Locate the cell with the specified text and output its [X, Y] center coordinate. 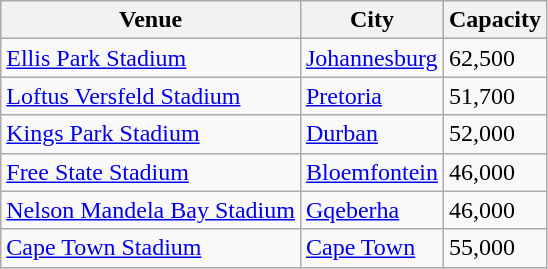
City [372, 20]
51,700 [494, 96]
Venue [151, 20]
Cape Town Stadium [151, 248]
62,500 [494, 58]
Nelson Mandela Bay Stadium [151, 210]
Bloemfontein [372, 172]
Capacity [494, 20]
Johannesburg [372, 58]
Gqeberha [372, 210]
Loftus Versfeld Stadium [151, 96]
55,000 [494, 248]
Pretoria [372, 96]
Cape Town [372, 248]
Ellis Park Stadium [151, 58]
52,000 [494, 134]
Free State Stadium [151, 172]
Durban [372, 134]
Kings Park Stadium [151, 134]
